Capture the cell that displays the provided text and extract its [X, Y] central coordinate. 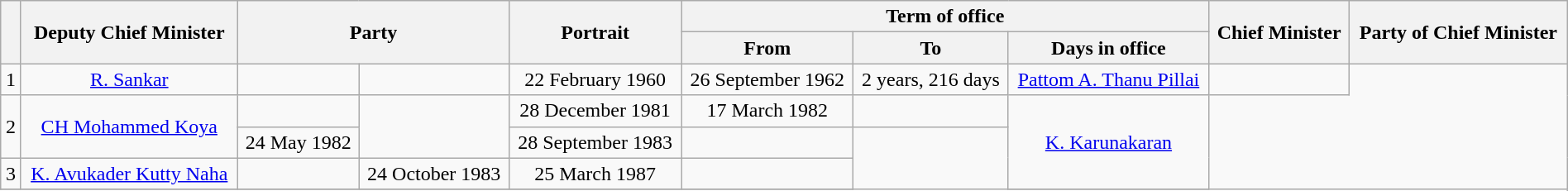
22 February 1960 [595, 79]
Portrait [595, 32]
28 December 1981 [595, 111]
To [931, 48]
From [767, 48]
Term of office [945, 17]
Party [374, 32]
Chief Minister [1279, 32]
24 May 1982 [299, 142]
K. Avukader Kutty Naha [129, 174]
K. Karunakaran [1108, 142]
R. Sankar [129, 79]
25 March 1987 [595, 174]
Party of Chief Minister [1458, 32]
2 years, 216 days [931, 79]
17 March 1982 [767, 111]
Pattom A. Thanu Pillai [1108, 79]
CH Mohammed Koya [129, 127]
1 [11, 79]
24 October 1983 [434, 174]
2 [11, 127]
26 September 1962 [767, 79]
Deputy Chief Minister [129, 32]
3 [11, 174]
28 September 1983 [595, 142]
Days in office [1108, 48]
